Output the (x, y) coordinate of the center of the cell containing the given text.  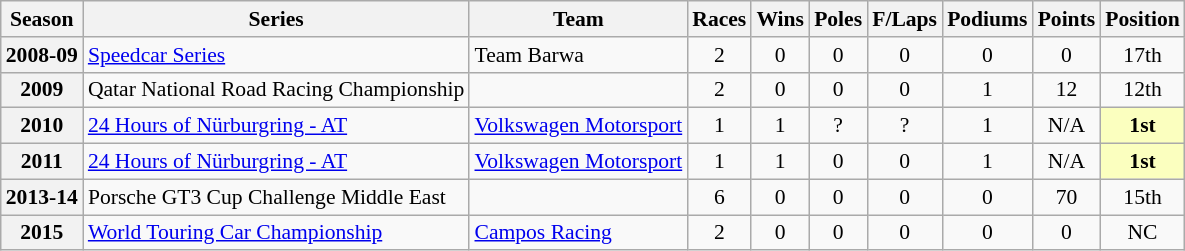
NC (1142, 233)
Qatar National Road Racing Championship (276, 90)
2010 (42, 126)
Campos Racing (578, 233)
Team Barwa (578, 55)
12th (1142, 90)
17th (1142, 55)
2015 (42, 233)
World Touring Car Championship (276, 233)
Position (1142, 19)
Team (578, 19)
Series (276, 19)
6 (719, 197)
Poles (838, 19)
2008-09 (42, 55)
Season (42, 19)
Races (719, 19)
Points (1067, 19)
12 (1067, 90)
Podiums (988, 19)
2011 (42, 162)
Wins (780, 19)
F/Laps (904, 19)
15th (1142, 197)
70 (1067, 197)
2009 (42, 90)
2013-14 (42, 197)
Porsche GT3 Cup Challenge Middle East (276, 197)
Speedcar Series (276, 55)
